Determine the (x, y) coordinate at the center of the cell enclosing the given text.  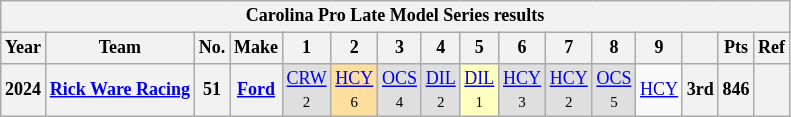
51 (212, 90)
Make (256, 48)
DIL2 (440, 90)
6 (522, 48)
2 (354, 48)
HCY6 (354, 90)
4 (440, 48)
3rd (700, 90)
2024 (24, 90)
CRW2 (306, 90)
Year (24, 48)
Ref (772, 48)
OCS4 (400, 90)
HCY3 (522, 90)
846 (736, 90)
8 (614, 48)
3 (400, 48)
OCS5 (614, 90)
Carolina Pro Late Model Series results (396, 16)
HCY (660, 90)
Team (120, 48)
No. (212, 48)
DIL1 (480, 90)
5 (480, 48)
Ford (256, 90)
Pts (736, 48)
1 (306, 48)
7 (568, 48)
Rick Ware Racing (120, 90)
HCY2 (568, 90)
9 (660, 48)
